For the text-containing cell, return its midpoint in [X, Y] coordinate format. 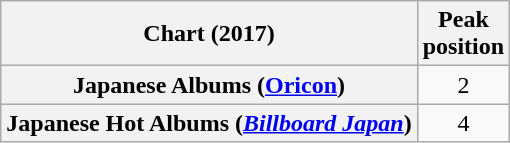
Japanese Hot Albums (Billboard Japan) [209, 123]
Peakposition [463, 34]
2 [463, 85]
4 [463, 123]
Chart (2017) [209, 34]
Japanese Albums (Oricon) [209, 85]
